Locate the cell with the specified text and output its [X, Y] center coordinate. 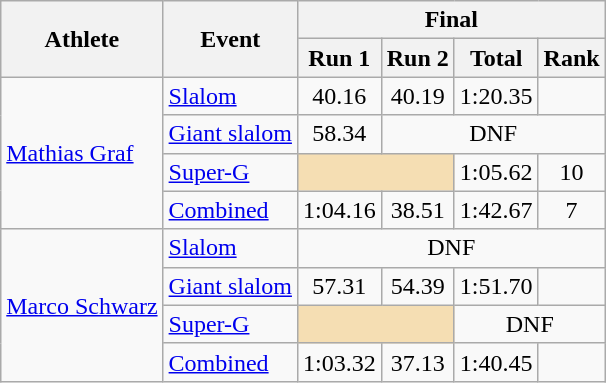
Final [451, 20]
Athlete [82, 39]
Mathias Graf [82, 153]
58.34 [339, 134]
Marco Schwarz [82, 305]
1:03.32 [339, 362]
57.31 [339, 286]
1:51.70 [496, 286]
7 [572, 210]
Event [230, 39]
40.16 [339, 96]
Total [496, 58]
1:42.67 [496, 210]
1:04.16 [339, 210]
40.19 [418, 96]
1:20.35 [496, 96]
1:40.45 [496, 362]
54.39 [418, 286]
10 [572, 172]
Run 1 [339, 58]
1:05.62 [496, 172]
Run 2 [418, 58]
Rank [572, 58]
37.13 [418, 362]
38.51 [418, 210]
